Pinpoint the cell where the given text exists, returning its [x, y] midpoint coordinate. 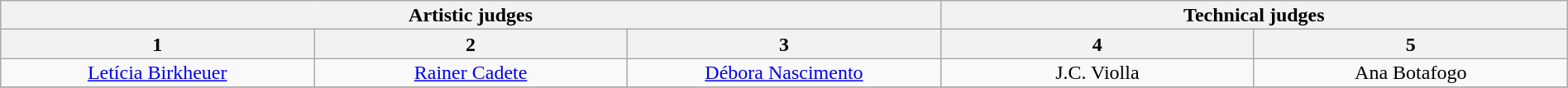
5 [1411, 44]
2 [471, 44]
Letícia Birkheuer [157, 72]
Artistic judges [471, 15]
J.C. Violla [1097, 72]
Rainer Cadete [471, 72]
3 [784, 44]
Technical judges [1254, 15]
Débora Nascimento [784, 72]
Ana Botafogo [1411, 72]
4 [1097, 44]
1 [157, 44]
